Locate the cell with the specified text and output its [x, y] center coordinate. 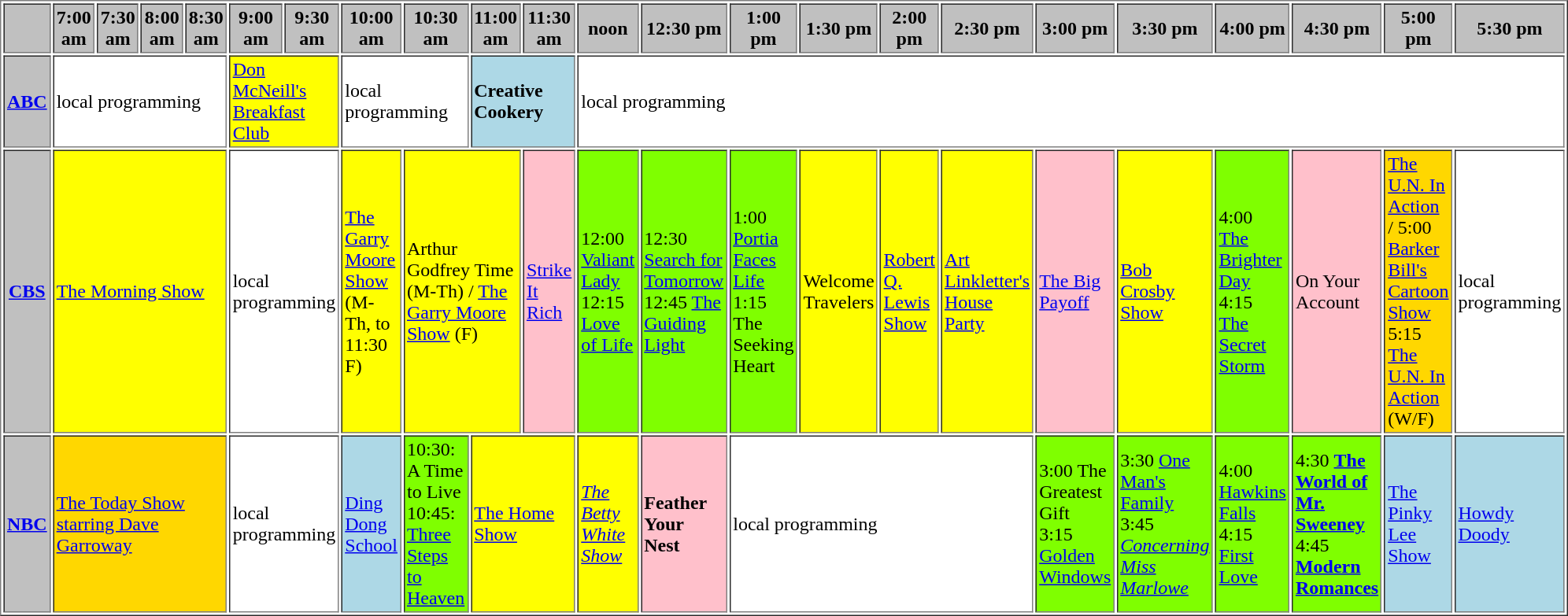
3:30 One Man's Family3:45 Concerning Miss Marlowe [1165, 524]
4:30 The World of Mr. Sweeney4:45 Modern Romances [1337, 524]
11:30 am [549, 28]
7:00 am [74, 28]
Ding Dong School [372, 524]
Don McNeill's Breakfast Club [284, 101]
12:00 Valiant Lady12:15 Love of Life [608, 291]
7:30 am [118, 28]
3:00 pm [1075, 28]
4:00 pm [1252, 28]
5:30 pm [1510, 28]
The Morning Show [140, 291]
The Garry Moore Show (M-Th, to 11:30 F) [372, 291]
NBC [27, 524]
9:00 am [256, 28]
3:00 The Greatest Gift3:15 Golden Windows [1075, 524]
4:00 The Brighter Day4:15 The Secret Storm [1252, 291]
Bob Crosby Show [1165, 291]
The Home Show [523, 524]
The Big Payoff [1075, 291]
4:30 pm [1337, 28]
9:30 am [312, 28]
Arthur Godfrey Time (M-Th) / The Garry Moore Show (F) [461, 291]
Art Linkletter's House Party [987, 291]
10:30 am [435, 28]
10:00 am [372, 28]
The Today Show starring Dave Garroway [140, 524]
Creative Cookery [523, 101]
8:00 am [162, 28]
The Pinky Lee Show [1418, 524]
4:00 Hawkins Falls4:15 First Love [1252, 524]
12:30 pm [684, 28]
Feather Your Nest [684, 524]
The U.N. In Action / 5:00 Barker Bill's Cartoon Show5:15 The U.N. In Action (W/F) [1418, 291]
3:30 pm [1165, 28]
Welcome Travelers [839, 291]
10:30: A Time to Live 10:45: Three Steps to Heaven [435, 524]
12:30 Search for Tomorrow12:45 The Guiding Light [684, 291]
On Your Account [1337, 291]
noon [608, 28]
The Betty White Show [608, 524]
Robert Q. Lewis Show [909, 291]
8:30 am [206, 28]
5:00 pm [1418, 28]
2:30 pm [987, 28]
11:00 am [496, 28]
ABC [27, 101]
1:00 Portia Faces Life1:15 The Seeking Heart [764, 291]
1:30 pm [839, 28]
1:00 pm [764, 28]
Howdy Doody [1510, 524]
2:00 pm [909, 28]
CBS [27, 291]
Strike It Rich [549, 291]
